Locate the cell with the specified text and output its [x, y] center coordinate. 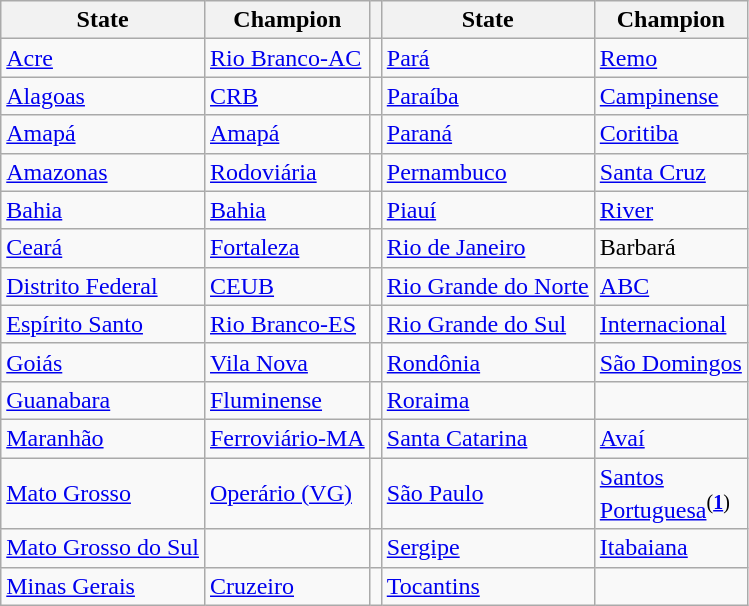
São Paulo [488, 494]
Distrito Federal [103, 286]
Mato Grosso [103, 494]
Fluminense [287, 400]
Cruzeiro [287, 586]
Avaí [670, 438]
Roraima [488, 400]
Pernambuco [488, 172]
Mato Grosso do Sul [103, 548]
Rio Branco-AC [287, 58]
Rondônia [488, 362]
Rio Branco-ES [287, 324]
Rodoviária [287, 172]
Santa Catarina [488, 438]
Alagoas [103, 96]
Rio Grande do Norte [488, 286]
Itabaiana [670, 548]
Remo [670, 58]
Rio Grande do Sul [488, 324]
ABC [670, 286]
Ceará [103, 248]
Ferroviário-MA [287, 438]
Santa Cruz [670, 172]
Minas Gerais [103, 586]
São Domingos [670, 362]
Pará [488, 58]
SantosPortuguesa(1) [670, 494]
CRB [287, 96]
Goiás [103, 362]
Sergipe [488, 548]
CEUB [287, 286]
Paraíba [488, 96]
Maranhão [103, 438]
Barbará [670, 248]
Acre [103, 58]
Vila Nova [287, 362]
Paraná [488, 134]
Coritiba [670, 134]
Tocantins [488, 586]
Internacional [670, 324]
Rio de Janeiro [488, 248]
Campinense [670, 96]
Piauí [488, 210]
Fortaleza [287, 248]
Espírito Santo [103, 324]
River [670, 210]
Guanabara [103, 400]
Operário (VG) [287, 494]
Amazonas [103, 172]
